Determine the (X, Y) coordinate at the center of the cell enclosing the given text.  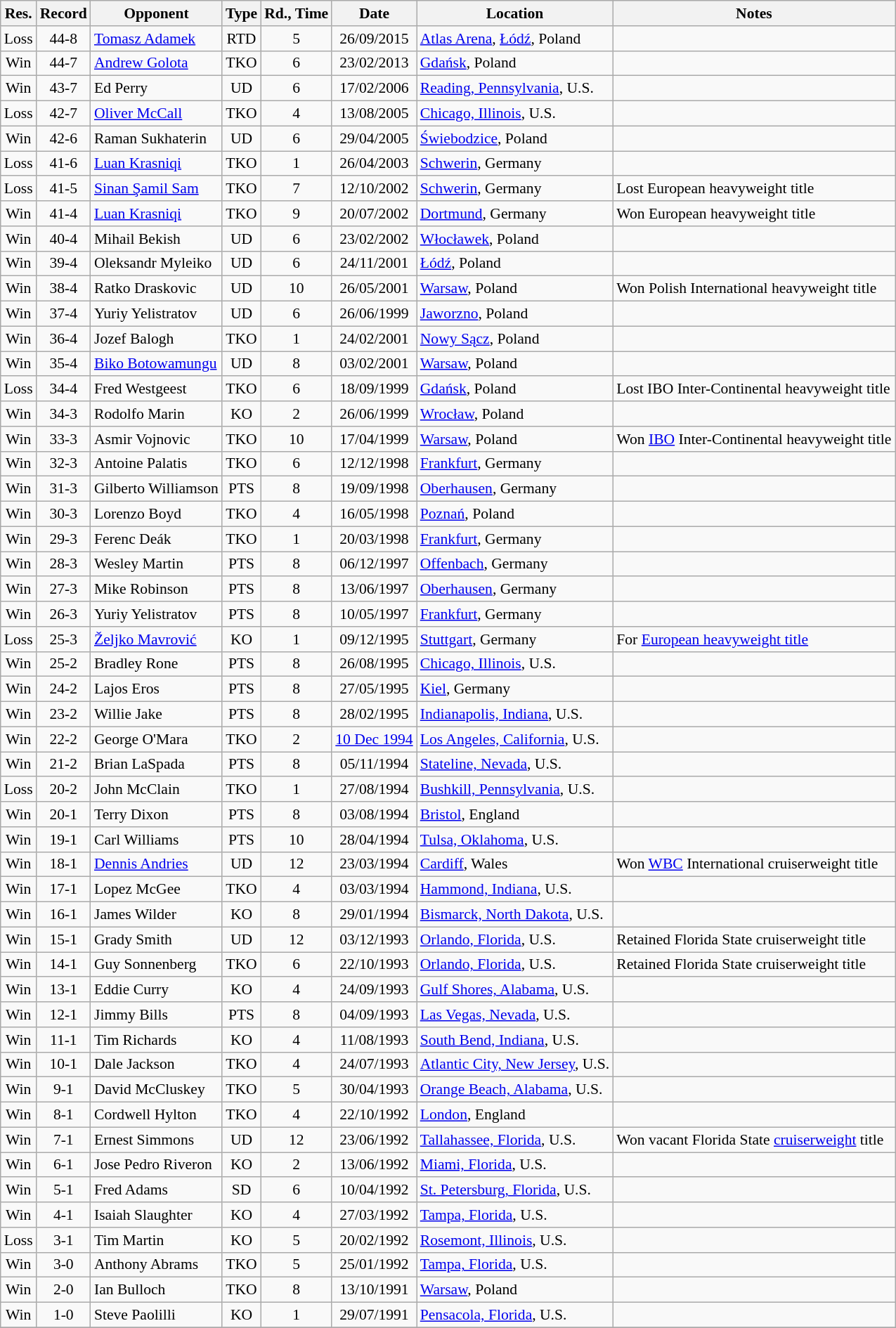
Lost European heavyweight title (753, 189)
44-7 (63, 63)
Wrocław, Poland (515, 414)
Pensacola, Florida, U.S. (515, 1315)
George O'Mara (156, 739)
20-2 (63, 790)
David McCluskey (156, 1090)
Lajos Eros (156, 689)
28/04/1994 (374, 840)
South Bend, Indiana, U.S. (515, 1040)
23/02/2013 (374, 63)
19-1 (63, 840)
27/08/1994 (374, 790)
23-2 (63, 715)
22/10/1993 (374, 965)
3-0 (63, 1265)
03/02/2001 (374, 364)
Tim Richards (156, 1040)
Świebodzice, Poland (515, 138)
30-3 (63, 514)
James Wilder (156, 915)
32-3 (63, 464)
Željko Mavrović (156, 639)
Orange Beach, Alabama, U.S. (515, 1090)
24/11/2001 (374, 263)
Brian LaSpada (156, 764)
23/02/2002 (374, 239)
Miami, Florida, U.S. (515, 1165)
St. Petersburg, Florida, U.S. (515, 1190)
Rodolfo Marin (156, 414)
Mike Robinson (156, 590)
Eddie Curry (156, 990)
19/09/1998 (374, 489)
13/08/2005 (374, 114)
Dennis Andries (156, 864)
Bradley Rone (156, 664)
2-0 (63, 1290)
05/11/1994 (374, 764)
Record (63, 13)
Stuttgart, Germany (515, 639)
Bismarck, North Dakota, U.S. (515, 915)
9-1 (63, 1090)
09/12/1995 (374, 639)
03/03/1994 (374, 890)
33-3 (63, 439)
Antoine Palatis (156, 464)
Bristol, England (515, 814)
34-4 (63, 389)
26/05/2001 (374, 289)
Res. (18, 13)
Type (242, 13)
Jose Pedro Riveron (156, 1165)
Tomasz Adamek (156, 39)
Grady Smith (156, 939)
20/07/2002 (374, 214)
Tallahassee, Florida, U.S. (515, 1140)
23/06/1992 (374, 1140)
John McClain (156, 790)
17/04/1999 (374, 439)
4-1 (63, 1215)
Bushkill, Pennsylvania, U.S. (515, 790)
6-1 (63, 1165)
04/09/1993 (374, 1015)
Indianapolis, Indiana, U.S. (515, 715)
Biko Botowamungu (156, 364)
Ed Perry (156, 89)
Won Polish International heavyweight title (753, 289)
Atlas Arena, Łódź, Poland (515, 39)
Willie Jake (156, 715)
24/02/2001 (374, 339)
18-1 (63, 864)
Isaiah Slaughter (156, 1215)
29/04/2005 (374, 138)
8-1 (63, 1115)
12-1 (63, 1015)
Fred Westgeest (156, 389)
41-4 (63, 214)
13-1 (63, 990)
20-1 (63, 814)
Sinan Şamil Sam (156, 189)
39-4 (63, 263)
Cardiff, Wales (515, 864)
10 Dec 1994 (374, 739)
Won European heavyweight title (753, 214)
Tim Martin (156, 1240)
Łódź, Poland (515, 263)
43-7 (63, 89)
Włocławek, Poland (515, 239)
Mihail Bekish (156, 239)
5-1 (63, 1190)
9 (297, 214)
Nowy Sącz, Poland (515, 339)
Dale Jackson (156, 1065)
34-3 (63, 414)
Lopez McGee (156, 890)
Won vacant Florida State cruiserweight title (753, 1140)
20/03/1998 (374, 539)
18/09/1999 (374, 389)
40-4 (63, 239)
Ferenc Deák (156, 539)
28/02/1995 (374, 715)
28-3 (63, 564)
Ratko Draskovic (156, 289)
10/05/1997 (374, 614)
Guy Sonnenberg (156, 965)
41-6 (63, 164)
Wesley Martin (156, 564)
13/10/1991 (374, 1290)
3-1 (63, 1240)
Reading, Pennsylvania, U.S. (515, 89)
For European heavyweight title (753, 639)
Oleksandr Myleiko (156, 263)
Offenbach, Germany (515, 564)
31-3 (63, 489)
Date (374, 13)
Gulf Shores, Alabama, U.S. (515, 990)
35-4 (63, 364)
Stateline, Nevada, U.S. (515, 764)
16/05/1998 (374, 514)
16-1 (63, 915)
25/01/1992 (374, 1265)
Location (515, 13)
Ian Bulloch (156, 1290)
Fred Adams (156, 1190)
06/12/1997 (374, 564)
12/10/2002 (374, 189)
Tulsa, Oklahoma, U.S. (515, 840)
Cordwell Hylton (156, 1115)
Los Angeles, California, U.S. (515, 739)
Oliver McCall (156, 114)
26-3 (63, 614)
Carl Williams (156, 840)
41-5 (63, 189)
38-4 (63, 289)
Anthony Abrams (156, 1265)
7 (297, 189)
Jimmy Bills (156, 1015)
1-0 (63, 1315)
03/12/1993 (374, 939)
42-7 (63, 114)
13/06/1992 (374, 1165)
Kiel, Germany (515, 689)
17/02/2006 (374, 89)
03/08/1994 (374, 814)
11-1 (63, 1040)
42-6 (63, 138)
Ernest Simmons (156, 1140)
13/06/1997 (374, 590)
27-3 (63, 590)
Jozef Balogh (156, 339)
12/12/1998 (374, 464)
26/08/1995 (374, 664)
Las Vegas, Nevada, U.S. (515, 1015)
Opponent (156, 13)
29-3 (63, 539)
Asmir Vojnovic (156, 439)
23/03/1994 (374, 864)
10/04/1992 (374, 1190)
Raman Sukhaterin (156, 138)
20/02/1992 (374, 1240)
10-1 (63, 1065)
25-3 (63, 639)
15-1 (63, 939)
21-2 (63, 764)
26/09/2015 (374, 39)
Won WBC International cruiserweight title (753, 864)
24/07/1993 (374, 1065)
14-1 (63, 965)
22/10/1992 (374, 1115)
Atlantic City, New Jersey, U.S. (515, 1065)
22-2 (63, 739)
Steve Paolilli (156, 1315)
SD (242, 1190)
27/03/1992 (374, 1215)
Andrew Golota (156, 63)
29/07/1991 (374, 1315)
27/05/1995 (374, 689)
Terry Dixon (156, 814)
36-4 (63, 339)
Dortmund, Germany (515, 214)
Lost IBO Inter-Continental heavyweight title (753, 389)
Jaworzno, Poland (515, 314)
Gilberto Williamson (156, 489)
24-2 (63, 689)
Hammond, Indiana, U.S. (515, 890)
Rosemont, Illinois, U.S. (515, 1240)
17-1 (63, 890)
25-2 (63, 664)
7-1 (63, 1140)
Lorenzo Boyd (156, 514)
Won IBO Inter-Continental heavyweight title (753, 439)
24/09/1993 (374, 990)
London, England (515, 1115)
Notes (753, 13)
Rd., Time (297, 13)
44-8 (63, 39)
30/04/1993 (374, 1090)
RTD (242, 39)
Poznań, Poland (515, 514)
29/01/1994 (374, 915)
26/04/2003 (374, 164)
37-4 (63, 314)
11/08/1993 (374, 1040)
